Search for the cell housing the specified text and yield its (x, y) center coordinate. 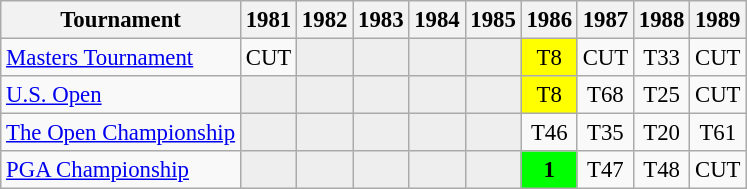
Tournament (121, 20)
1982 (325, 20)
1 (549, 170)
1981 (268, 20)
T46 (549, 133)
1983 (381, 20)
T33 (661, 58)
T68 (605, 95)
T61 (718, 133)
T48 (661, 170)
Masters Tournament (121, 58)
The Open Championship (121, 133)
U.S. Open (121, 95)
1987 (605, 20)
PGA Championship (121, 170)
1986 (549, 20)
T47 (605, 170)
T35 (605, 133)
1984 (437, 20)
1989 (718, 20)
1985 (493, 20)
1988 (661, 20)
T20 (661, 133)
T25 (661, 95)
